Return the [X, Y] coordinate for the center point of the cell that contains the specified text.  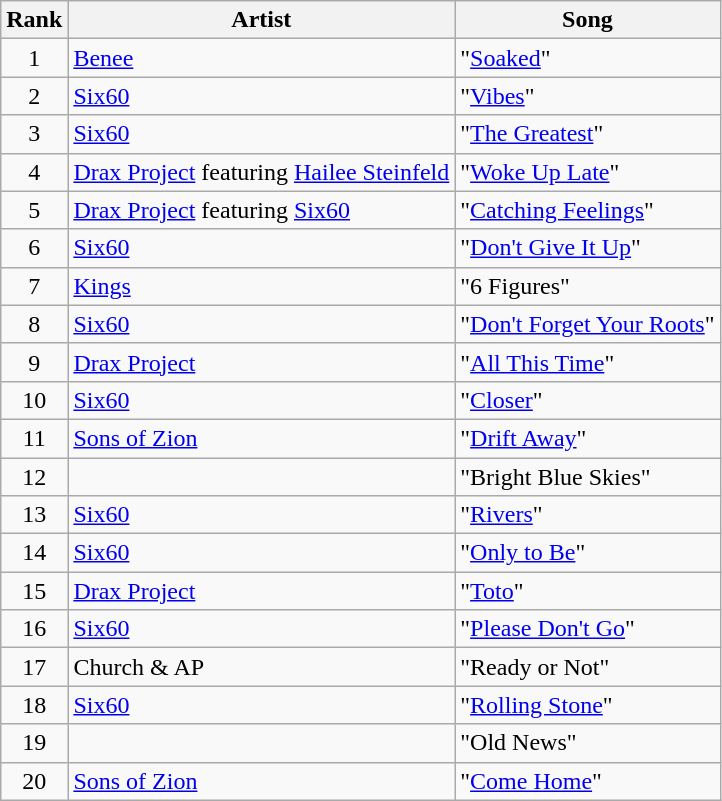
"All This Time" [588, 362]
"Old News" [588, 743]
Benee [262, 58]
Rank [34, 20]
"Toto" [588, 591]
19 [34, 743]
"Drift Away" [588, 438]
18 [34, 705]
8 [34, 324]
9 [34, 362]
"Ready or Not" [588, 667]
15 [34, 591]
6 [34, 248]
"Rivers" [588, 515]
Drax Project featuring Hailee Steinfeld [262, 172]
Song [588, 20]
"Only to Be" [588, 553]
"Rolling Stone" [588, 705]
"Woke Up Late" [588, 172]
"Closer" [588, 400]
"6 Figures" [588, 286]
"Soaked" [588, 58]
11 [34, 438]
17 [34, 667]
12 [34, 477]
"Please Don't Go" [588, 629]
14 [34, 553]
1 [34, 58]
"The Greatest" [588, 134]
7 [34, 286]
"Come Home" [588, 781]
"Don't Forget Your Roots" [588, 324]
Artist [262, 20]
Church & AP [262, 667]
3 [34, 134]
"Catching Feelings" [588, 210]
5 [34, 210]
20 [34, 781]
16 [34, 629]
"Don't Give It Up" [588, 248]
"Bright Blue Skies" [588, 477]
4 [34, 172]
Drax Project featuring Six60 [262, 210]
2 [34, 96]
Kings [262, 286]
"Vibes" [588, 96]
13 [34, 515]
10 [34, 400]
